Determine the [x, y] coordinate at the center of the cell enclosing the given text.  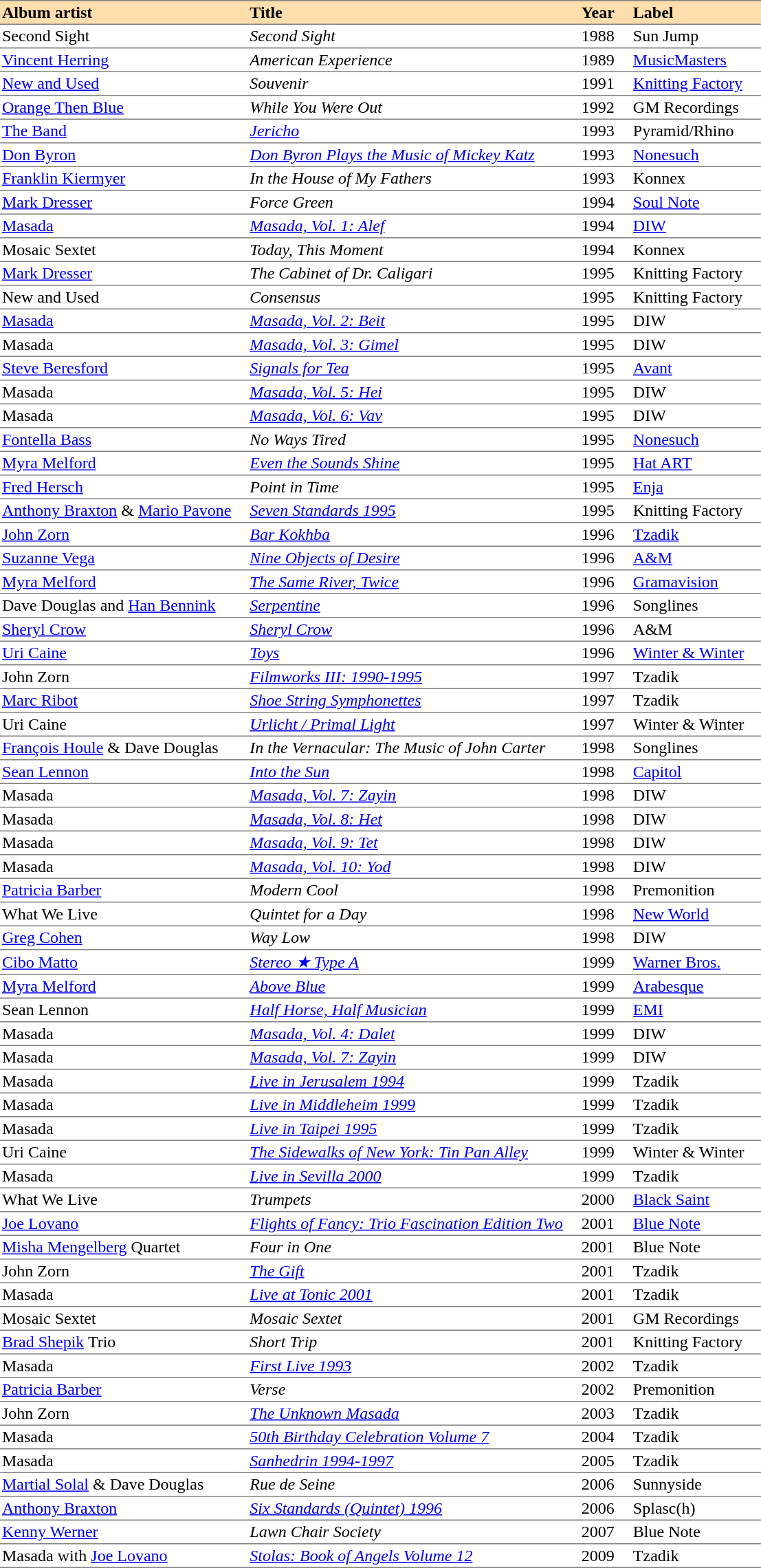
Cibo Matto [117, 963]
Souvenir [406, 84]
50th Birthday Celebration Volume 7 [406, 1437]
Signals for Tea [406, 369]
Live in Jerusalem 1994 [406, 1082]
Above Blue [406, 987]
Don Byron Plays the Music of Mickey Katz [406, 155]
Force Green [406, 203]
Today, This Moment [406, 250]
EMI [689, 1010]
Lawn Chair Society [406, 1532]
While You Were Out [406, 108]
Anthony Braxton [117, 1508]
Serpentine [406, 606]
Masada with Joe Lovano [117, 1556]
Greg Cohen [117, 938]
Urlicht / Primal Light [406, 724]
Gramavision [689, 582]
Filmworks III: 1990-1995 [406, 677]
No Ways Tired [406, 439]
Sanhedrin 1994-1997 [406, 1461]
Even the Sounds Shine [406, 464]
Live at Tonic 2001 [406, 1295]
Fontella Bass [117, 439]
Capitol [689, 772]
1989 [598, 60]
Point in Time [406, 488]
Avant [689, 369]
Steve Beresford [117, 369]
Quintet for a Day [406, 914]
Year [598, 12]
MusicMasters [689, 60]
Masada, Vol. 4: Dalet [406, 1034]
Soul Note [689, 203]
Misha Mengelberg Quartet [117, 1248]
Masada, Vol. 5: Hei [406, 393]
Seven Standards 1995 [406, 511]
Verse [406, 1390]
Stereo ★ Type A [406, 963]
François Houle & Dave Douglas [117, 748]
Kenny Werner [117, 1532]
Flights of Fancy: Trio Fascination Edition Two [406, 1223]
Suzanne Vega [117, 558]
Black Saint [689, 1200]
2000 [598, 1200]
Shoe String Symphonettes [406, 701]
Title [406, 12]
New World [689, 914]
Splasc(h) [689, 1508]
Masada, Vol. 10: Yod [406, 867]
In the House of My Fathers [406, 179]
Label [689, 12]
Franklin Kiermyer [117, 179]
Pyramid/Rhino [689, 131]
The Cabinet of Dr. Caligari [406, 274]
Marc Ribot [117, 701]
Trumpets [406, 1200]
Album artist [117, 12]
Enja [689, 488]
Martial Solal & Dave Douglas [117, 1485]
Live in Middleheim 1999 [406, 1105]
1988 [598, 36]
Bar Kokhba [406, 534]
Nine Objects of Desire [406, 558]
2005 [598, 1461]
The Same River, Twice [406, 582]
American Experience [406, 60]
1991 [598, 84]
2004 [598, 1437]
The Band [117, 131]
The Unknown Masada [406, 1413]
Arabesque [689, 987]
Rue de Seine [406, 1485]
Masada, Vol. 6: Vav [406, 416]
Half Horse, Half Musician [406, 1010]
Sun Jump [689, 36]
Fred Hersch [117, 488]
Masada, Vol. 1: Alef [406, 226]
2009 [598, 1556]
Four in One [406, 1248]
Consensus [406, 298]
Brad Shepik Trio [117, 1342]
Masada, Vol. 9: Tet [406, 843]
Hat ART [689, 464]
1992 [598, 108]
Don Byron [117, 155]
Sunnyside [689, 1485]
Toys [406, 653]
Masada, Vol. 3: Gimel [406, 345]
Modern Cool [406, 891]
Live in Sevilla 2000 [406, 1177]
2003 [598, 1413]
Way Low [406, 938]
2007 [598, 1532]
Short Trip [406, 1342]
The Gift [406, 1272]
Anthony Braxton & Mario Pavone [117, 511]
Orange Then Blue [117, 108]
Vincent Herring [117, 60]
Joe Lovano [117, 1223]
Masada, Vol. 8: Het [406, 819]
Jericho [406, 131]
Masada, Vol. 2: Beit [406, 321]
In the Vernacular: The Music of John Carter [406, 748]
Into the Sun [406, 772]
The Sidewalks of New York: Tin Pan Alley [406, 1153]
Dave Douglas and Han Bennink [117, 606]
Six Standards (Quintet) 1996 [406, 1508]
Warner Bros. [689, 963]
Stolas: Book of Angels Volume 12 [406, 1556]
First Live 1993 [406, 1366]
Live in Taipei 1995 [406, 1129]
